For the text-containing cell, return its midpoint in (X, Y) coordinate format. 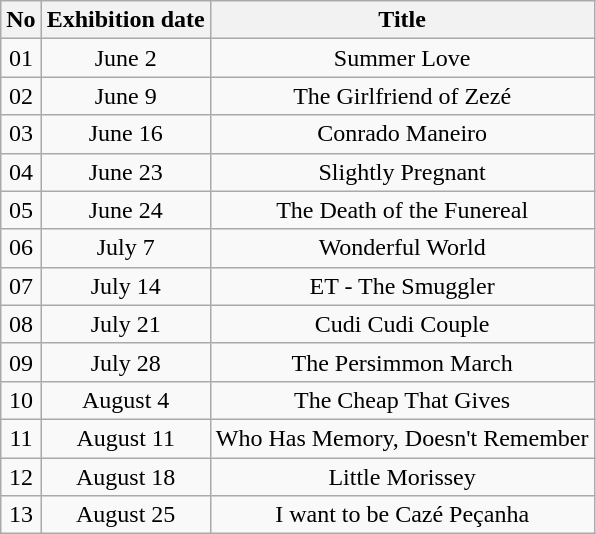
10 (21, 400)
12 (21, 477)
The Persimmon March (402, 362)
The Death of the Funereal (402, 210)
Title (402, 20)
Conrado Maneiro (402, 134)
July 28 (126, 362)
Cudi Cudi Couple (402, 324)
June 2 (126, 58)
Who Has Memory, Doesn't Remember (402, 438)
06 (21, 248)
Exhibition date (126, 20)
Slightly Pregnant (402, 172)
August 4 (126, 400)
08 (21, 324)
July 7 (126, 248)
03 (21, 134)
01 (21, 58)
I want to be Cazé Peçanha (402, 515)
Wonderful World (402, 248)
13 (21, 515)
The Girlfriend of Zezé (402, 96)
No (21, 20)
02 (21, 96)
07 (21, 286)
June 23 (126, 172)
Little Morissey (402, 477)
ET - The Smuggler (402, 286)
11 (21, 438)
July 14 (126, 286)
August 18 (126, 477)
July 21 (126, 324)
09 (21, 362)
Summer Love (402, 58)
June 24 (126, 210)
June 9 (126, 96)
August 25 (126, 515)
The Cheap That Gives (402, 400)
August 11 (126, 438)
05 (21, 210)
04 (21, 172)
June 16 (126, 134)
